Return the (X, Y) coordinate for the center point of the cell that contains the specified text.  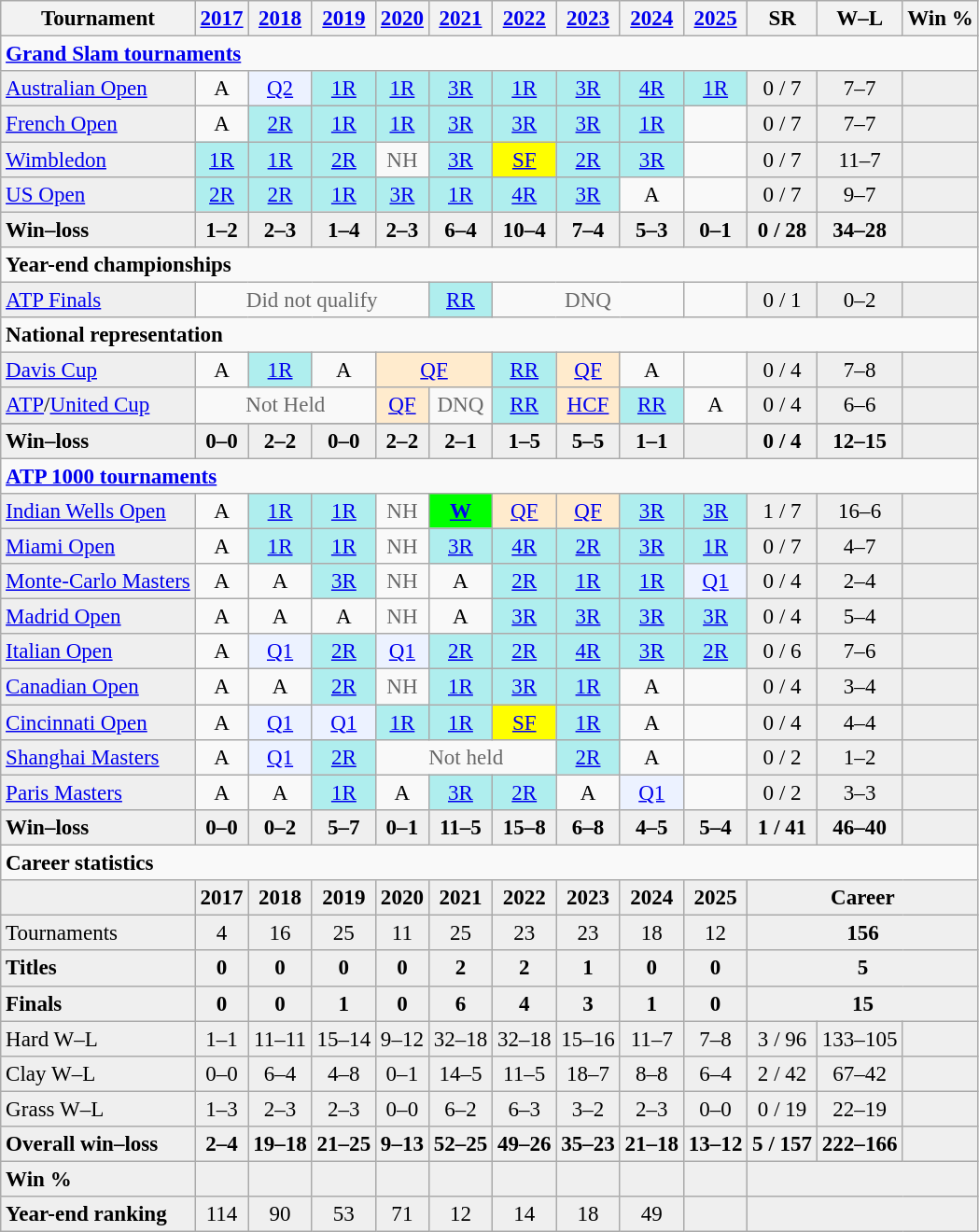
5–7 (343, 828)
16–6 (859, 511)
9–13 (403, 1144)
156 (862, 933)
6–2 (460, 1109)
14 (524, 1214)
15–16 (588, 1039)
3–4 (859, 687)
Davis Cup (98, 371)
Titles (98, 969)
Did not qualify (312, 301)
35–23 (588, 1144)
Tournament (98, 19)
15 (862, 1003)
67–42 (859, 1074)
Year-end ranking (98, 1214)
19–18 (280, 1144)
1–3 (222, 1109)
2–1 (460, 441)
Not held (467, 758)
10–4 (524, 230)
3 (588, 1003)
71 (403, 1214)
ATP/United Cup (98, 406)
4–4 (859, 722)
11–11 (280, 1039)
13–12 (715, 1144)
1 / 7 (782, 511)
Hard W–L (98, 1039)
4–7 (859, 546)
9–7 (859, 195)
Paris Masters (98, 792)
US Open (98, 195)
14–5 (460, 1074)
W–L (859, 19)
16 (280, 933)
114 (222, 1214)
5–3 (651, 230)
133–105 (859, 1039)
Not Held (286, 406)
12–15 (859, 441)
0 / 19 (782, 1109)
Shanghai Masters (98, 758)
SR (782, 19)
5 (862, 969)
Indian Wells Open (98, 511)
15–8 (524, 828)
Grand Slam tournaments (489, 54)
5 / 157 (782, 1144)
21–18 (651, 1144)
Overall win–loss (98, 1144)
3 / 96 (782, 1039)
Miami Open (98, 546)
Cincinnati Open (98, 722)
6–3 (524, 1109)
Q2 (280, 89)
49–26 (524, 1144)
6 (460, 1003)
3–3 (859, 792)
6–6 (859, 406)
6–8 (588, 828)
1–4 (343, 230)
53 (343, 1214)
ATP Finals (98, 301)
22–19 (859, 1109)
90 (280, 1214)
2 / 42 (782, 1074)
34–28 (859, 230)
9–12 (403, 1039)
5–5 (588, 441)
4–5 (651, 828)
52–25 (460, 1144)
French Open (98, 124)
Clay W–L (98, 1074)
3–2 (588, 1109)
1–5 (524, 441)
0 / 28 (782, 230)
18–7 (588, 1074)
Italian Open (98, 651)
Tournaments (98, 933)
49 (651, 1214)
0 / 1 (782, 301)
W (460, 511)
Grass W–L (98, 1109)
National representation (489, 335)
Career (862, 898)
8–8 (651, 1074)
Australian Open (98, 89)
HCF (588, 406)
7–6 (859, 651)
Canadian Open (98, 687)
11 (403, 933)
7–4 (588, 230)
21–25 (343, 1144)
0 / 6 (782, 651)
222–166 (859, 1144)
Monte-Carlo Masters (98, 581)
Career statistics (489, 863)
46–40 (859, 828)
4–8 (343, 1074)
ATP 1000 tournaments (489, 476)
Finals (98, 1003)
15–14 (343, 1039)
Madrid Open (98, 617)
1 / 41 (782, 828)
Year-end championships (489, 265)
Wimbledon (98, 160)
